Pinpoint the cell where the given text exists, returning its (x, y) midpoint coordinate. 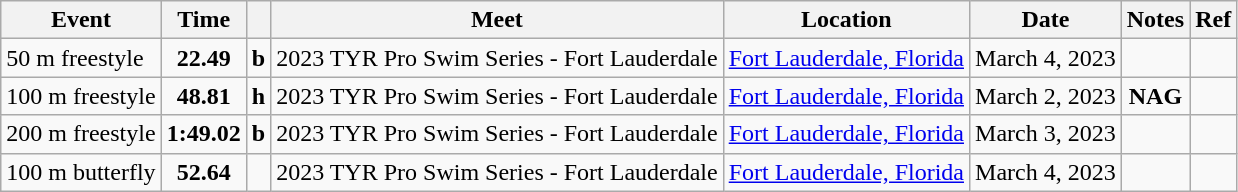
Location (846, 20)
Ref (1214, 20)
100 m butterfly (81, 172)
Date (1046, 20)
Event (81, 20)
March 3, 2023 (1046, 134)
22.49 (204, 58)
Meet (498, 20)
Notes (1155, 20)
NAG (1155, 96)
200 m freestyle (81, 134)
100 m freestyle (81, 96)
h (258, 96)
Time (204, 20)
48.81 (204, 96)
March 2, 2023 (1046, 96)
52.64 (204, 172)
1:49.02 (204, 134)
50 m freestyle (81, 58)
